Pinpoint the cell where the given text exists, returning its (x, y) midpoint coordinate. 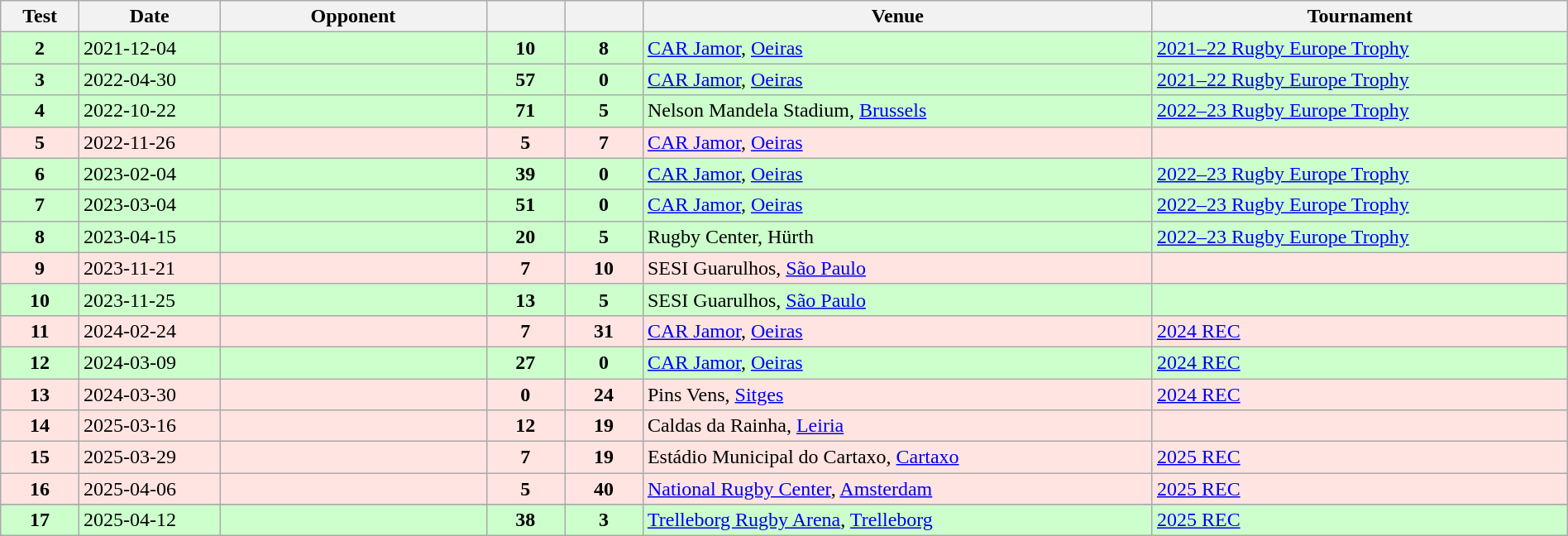
31 (604, 331)
Estádio Municipal do Cartaxo, Cartaxo (897, 457)
38 (526, 520)
51 (526, 205)
6 (40, 174)
2023-02-04 (149, 174)
2025-04-06 (149, 489)
39 (526, 174)
15 (40, 457)
4 (40, 111)
2023-03-04 (149, 205)
Test (40, 17)
Tournament (1360, 17)
2025-03-16 (149, 426)
2025-04-12 (149, 520)
11 (40, 331)
Rugby Center, Hürth (897, 237)
2022-04-30 (149, 79)
2022-11-26 (149, 142)
2024-03-09 (149, 362)
27 (526, 362)
2 (40, 48)
Nelson Mandela Stadium, Brussels (897, 111)
Caldas da Rainha, Leiria (897, 426)
2022-10-22 (149, 111)
17 (40, 520)
24 (604, 395)
57 (526, 79)
16 (40, 489)
14 (40, 426)
2025-03-29 (149, 457)
20 (526, 237)
2024-03-30 (149, 395)
71 (526, 111)
2023-11-25 (149, 299)
2024-02-24 (149, 331)
Pins Vens, Sitges (897, 395)
Venue (897, 17)
Date (149, 17)
Opponent (353, 17)
2021-12-04 (149, 48)
2023-11-21 (149, 268)
40 (604, 489)
National Rugby Center, Amsterdam (897, 489)
9 (40, 268)
Trelleborg Rugby Arena, Trelleborg (897, 520)
2023-04-15 (149, 237)
